Extract the (x, y) coordinate from the center of the cell holding the provided text.  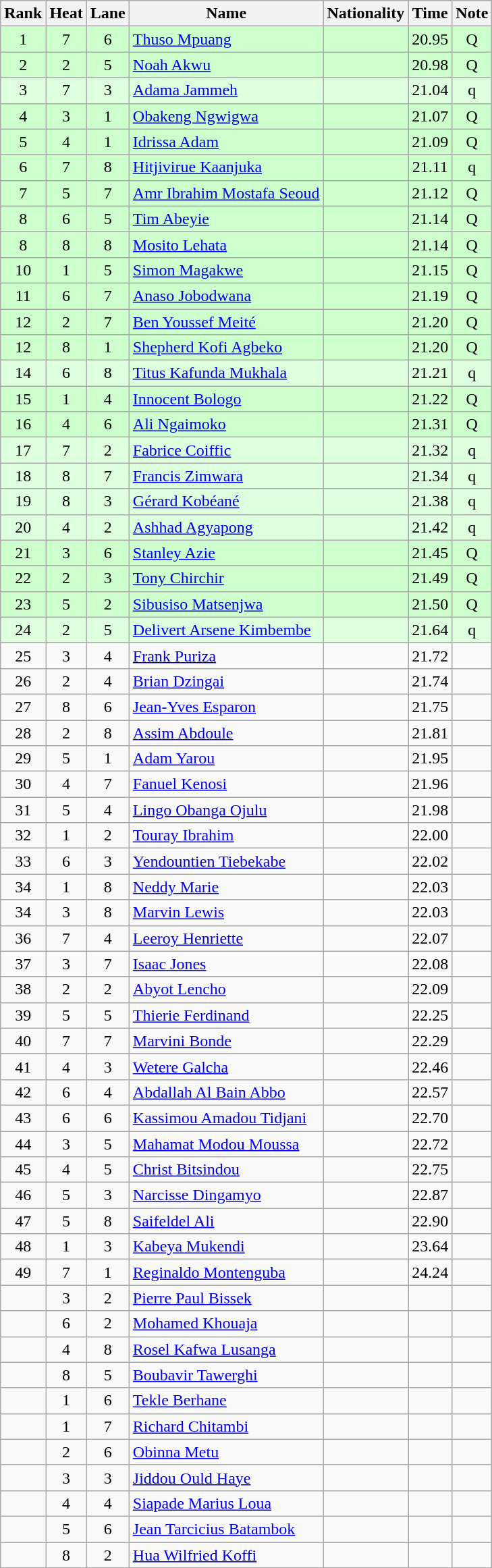
33 (23, 861)
Jean-Yves Esparon (226, 707)
Richard Chitambi (226, 1426)
21.38 (431, 502)
22.75 (431, 1170)
Siapade Marius Loua (226, 1503)
28 (23, 732)
Fanuel Kenosi (226, 784)
21.45 (431, 553)
21.19 (431, 296)
21.75 (431, 707)
21.31 (431, 425)
Simon Magakwe (226, 270)
Note (472, 13)
Heat (66, 13)
20.95 (431, 39)
26 (23, 681)
Lane (108, 13)
Reginaldo Montenguba (226, 1272)
42 (23, 1092)
20 (23, 527)
Stanley Azie (226, 553)
Kabeya Mukendi (226, 1247)
Rosel Kafwa Lusanga (226, 1349)
37 (23, 964)
22.70 (431, 1118)
15 (23, 399)
27 (23, 707)
Fabrice Coiffic (226, 450)
Isaac Jones (226, 964)
Titus Kafunda Mukhala (226, 373)
Sibusiso Matsenjwa (226, 604)
21.96 (431, 784)
Jean Tarcicius Batambok (226, 1529)
Ali Ngaimoko (226, 425)
Leeroy Henriette (226, 938)
22.29 (431, 1041)
32 (23, 836)
Rank (23, 13)
21 (23, 553)
Tim Abeyie (226, 219)
21.22 (431, 399)
Tekle Berhane (226, 1401)
21.07 (431, 116)
24 (23, 630)
21.12 (431, 193)
Marvini Bonde (226, 1041)
22.72 (431, 1144)
39 (23, 1015)
Thierie Ferdinand (226, 1015)
11 (23, 296)
49 (23, 1272)
Mahamat Modou Moussa (226, 1144)
Narcisse Dingamyo (226, 1195)
Assim Abdoule (226, 732)
Name (226, 13)
22 (23, 578)
Ben Youssef Meité (226, 322)
22.08 (431, 964)
22.57 (431, 1092)
21.42 (431, 527)
Hua Wilfried Koffi (226, 1555)
21.32 (431, 450)
Frank Puriza (226, 655)
Lingo Obanga Ojulu (226, 810)
Delivert Arsene Kimbembe (226, 630)
Nationality (366, 13)
36 (23, 938)
25 (23, 655)
24.24 (431, 1272)
Kassimou Amadou Tidjani (226, 1118)
Obinna Metu (226, 1452)
41 (23, 1066)
Adama Jammeh (226, 90)
18 (23, 476)
Francis Zimwara (226, 476)
31 (23, 810)
Amr Ibrahim Mostafa Seoud (226, 193)
40 (23, 1041)
21.50 (431, 604)
30 (23, 784)
44 (23, 1144)
21.15 (431, 270)
46 (23, 1195)
23 (23, 604)
22.90 (431, 1221)
Obakeng Ngwigwa (226, 116)
Time (431, 13)
45 (23, 1170)
Idrissa Adam (226, 142)
Noah Akwu (226, 65)
Mohamed Khouaja (226, 1324)
21.72 (431, 655)
22.46 (431, 1066)
Saifeldel Ali (226, 1221)
Neddy Marie (226, 887)
21.95 (431, 759)
Brian Dzingai (226, 681)
21.11 (431, 167)
Mosito Lehata (226, 244)
Anaso Jobodwana (226, 296)
Touray Ibrahim (226, 836)
43 (23, 1118)
Wetere Galcha (226, 1066)
19 (23, 502)
17 (23, 450)
22.00 (431, 836)
21.49 (431, 578)
Adam Yarou (226, 759)
Pierre Paul Bissek (226, 1298)
Abdallah Al Bain Abbo (226, 1092)
21.81 (431, 732)
21.64 (431, 630)
Marvin Lewis (226, 913)
Tony Chirchir (226, 578)
Gérard Kobéané (226, 502)
22.07 (431, 938)
21.34 (431, 476)
48 (23, 1247)
21.21 (431, 373)
22.09 (431, 990)
Jiddou Ould Haye (226, 1478)
Christ Bitsindou (226, 1170)
22.25 (431, 1015)
16 (23, 425)
Ashhad Agyapong (226, 527)
29 (23, 759)
47 (23, 1221)
Thuso Mpuang (226, 39)
23.64 (431, 1247)
38 (23, 990)
21.98 (431, 810)
Boubavir Tawerghi (226, 1375)
Hitjivirue Kaanjuka (226, 167)
Abyot Lencho (226, 990)
21.09 (431, 142)
Innocent Bologo (226, 399)
22.87 (431, 1195)
10 (23, 270)
20.98 (431, 65)
Shepherd Kofi Agbeko (226, 348)
21.74 (431, 681)
21.04 (431, 90)
Yendountien Tiebekabe (226, 861)
22.02 (431, 861)
14 (23, 373)
